Detect which cell encompasses the target text, then output its [x, y] center coordinate. 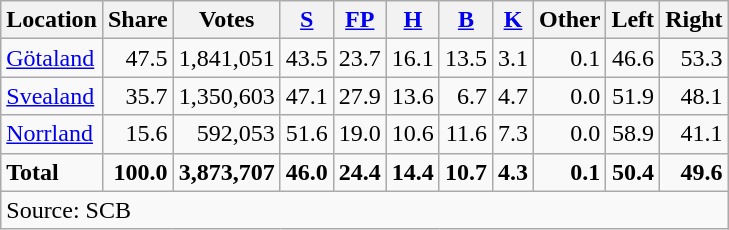
B [466, 20]
3.1 [512, 58]
24.4 [360, 172]
1,841,051 [226, 58]
7.3 [512, 134]
51.9 [633, 96]
47.5 [138, 58]
47.1 [306, 96]
FP [360, 20]
S [306, 20]
58.9 [633, 134]
19.0 [360, 134]
51.6 [306, 134]
46.0 [306, 172]
27.9 [360, 96]
1,350,603 [226, 96]
13.6 [412, 96]
100.0 [138, 172]
13.5 [466, 58]
592,053 [226, 134]
14.4 [412, 172]
11.6 [466, 134]
K [512, 20]
Other [570, 20]
53.3 [694, 58]
23.7 [360, 58]
Right [694, 20]
Norrland [52, 134]
10.6 [412, 134]
Total [52, 172]
35.7 [138, 96]
Votes [226, 20]
50.4 [633, 172]
Left [633, 20]
H [412, 20]
4.7 [512, 96]
Location [52, 20]
Svealand [52, 96]
Götaland [52, 58]
10.7 [466, 172]
49.6 [694, 172]
Source: SCB [364, 210]
4.3 [512, 172]
16.1 [412, 58]
Share [138, 20]
15.6 [138, 134]
3,873,707 [226, 172]
43.5 [306, 58]
6.7 [466, 96]
41.1 [694, 134]
48.1 [694, 96]
46.6 [633, 58]
